Pinpoint the cell where the given text exists, returning its (X, Y) midpoint coordinate. 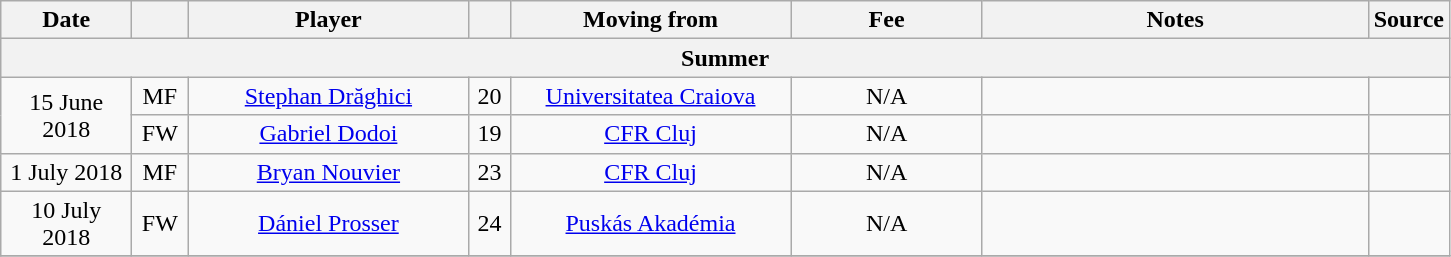
Bryan Nouvier (328, 172)
24 (490, 224)
Date (66, 20)
19 (490, 134)
1 July 2018 (66, 172)
Player (328, 20)
Fee (886, 20)
Dániel Prosser (328, 224)
Source (1408, 20)
15 June 2018 (66, 115)
23 (490, 172)
10 July 2018 (66, 224)
Puskás Akadémia (650, 224)
Notes (1175, 20)
20 (490, 96)
Stephan Drăghici (328, 96)
Universitatea Craiova (650, 96)
Summer (726, 58)
Gabriel Dodoi (328, 134)
Moving from (650, 20)
